Extract the [x, y] coordinate from the center of the cell holding the provided text.  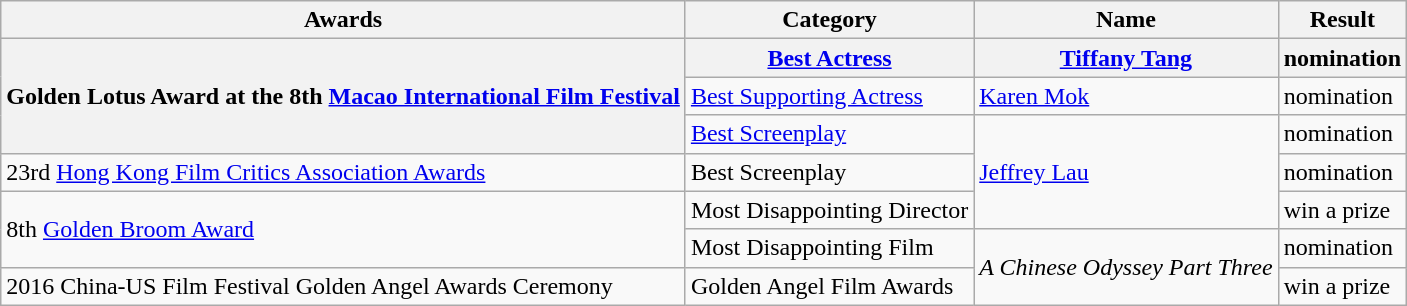
Name [1126, 20]
23rd Hong Kong Film Critics Association Awards [344, 172]
Golden Angel Film Awards [829, 286]
2016 China-US Film Festival Golden Angel Awards Ceremony [344, 286]
Most Disappointing Director [829, 210]
A Chinese Odyssey Part Three [1126, 267]
Tiffany Tang [1126, 58]
Best Supporting Actress [829, 96]
Karen Mok [1126, 96]
Jeffrey Lau [1126, 172]
Best Actress [829, 58]
Golden Lotus Award at the 8th Macao International Film Festival [344, 96]
Result [1342, 20]
8th Golden Broom Award [344, 229]
Category [829, 20]
Awards [344, 20]
Most Disappointing Film [829, 248]
